Determine the (x, y) coordinate at the center of the cell enclosing the given text.  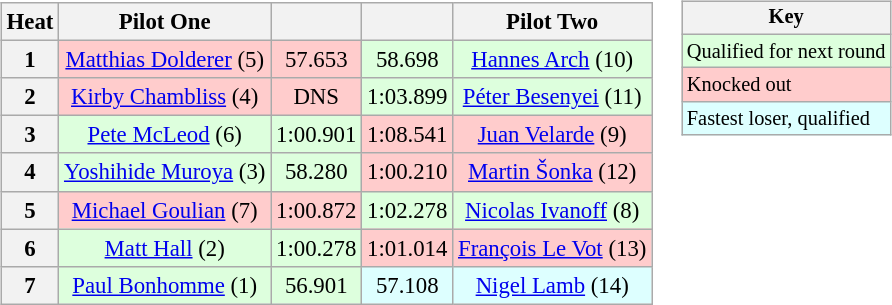
Kirby Chambliss (4) (165, 97)
Juan Velarde (9) (552, 135)
3 (30, 135)
6 (30, 248)
4 (30, 172)
Heat (30, 22)
1:02.278 (408, 210)
Péter Besenyei (11) (552, 97)
Pilot Two (552, 22)
58.698 (408, 60)
57.653 (316, 60)
1:00.901 (316, 135)
Nicolas Ivanoff (8) (552, 210)
5 (30, 210)
Pilot One (165, 22)
Qualified for next round (786, 51)
7 (30, 285)
1:08.541 (408, 135)
1:00.872 (316, 210)
Michael Goulian (7) (165, 210)
56.901 (316, 285)
Pete McLeod (6) (165, 135)
Knocked out (786, 85)
Yoshihide Muroya (3) (165, 172)
Nigel Lamb (14) (552, 285)
DNS (316, 97)
Martin Šonka (12) (552, 172)
Hannes Arch (10) (552, 60)
1 (30, 60)
Fastest loser, qualified (786, 119)
1:03.899 (408, 97)
2 (30, 97)
1:00.210 (408, 172)
1:00.278 (316, 248)
57.108 (408, 285)
1:01.014 (408, 248)
Matthias Dolderer (5) (165, 60)
58.280 (316, 172)
Matt Hall (2) (165, 248)
Key (786, 18)
François Le Vot (13) (552, 248)
Paul Bonhomme (1) (165, 285)
